Pinpoint the cell where the given text exists, returning its (X, Y) midpoint coordinate. 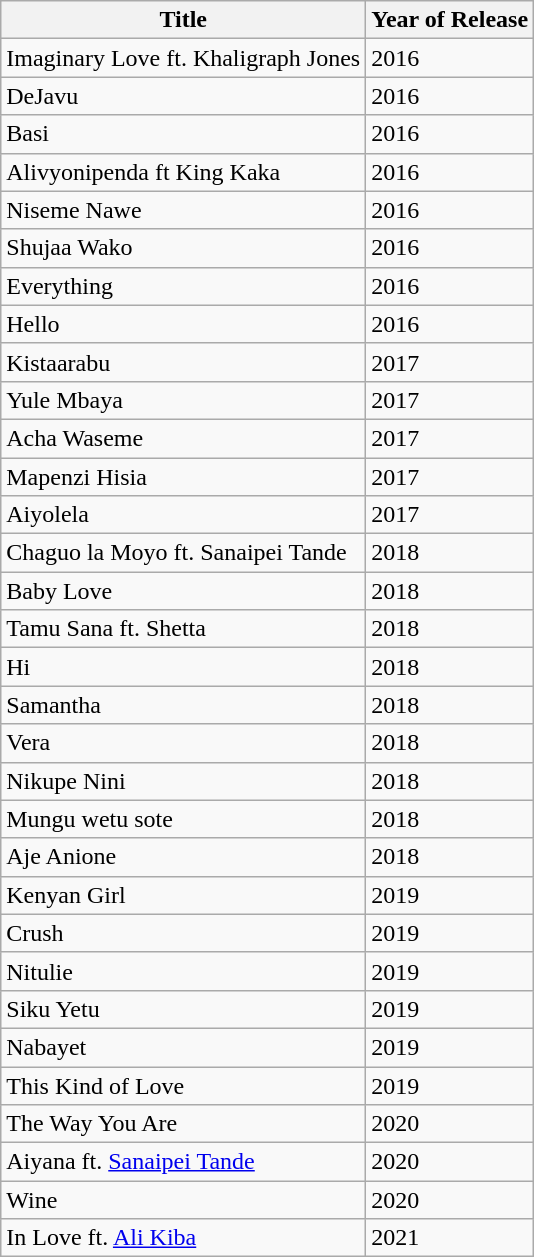
Tamu Sana ft. Shetta (184, 629)
Kenyan Girl (184, 895)
In Love ft. Ali Kiba (184, 1238)
Kistaarabu (184, 362)
Samantha (184, 705)
Crush (184, 933)
Siku Yetu (184, 1009)
Aiyolela (184, 515)
The Way You Are (184, 1124)
This Kind of Love (184, 1085)
Basi (184, 134)
Vera (184, 743)
Baby Love (184, 591)
Nikupe Nini (184, 781)
Acha Waseme (184, 438)
Mapenzi Hisia (184, 477)
Aiyana ft. Sanaipei Tande (184, 1162)
Title (184, 20)
Niseme Nawe (184, 210)
Everything (184, 286)
DeJavu (184, 96)
Nabayet (184, 1047)
Chaguo la Moyo ft. Sanaipei Tande (184, 553)
Year of Release (450, 20)
Aje Anione (184, 857)
Wine (184, 1200)
Shujaa Wako (184, 248)
Hello (184, 324)
2021 (450, 1238)
Mungu wetu sote (184, 819)
Alivyonipenda ft King Kaka (184, 172)
Imaginary Love ft. Khaligraph Jones (184, 58)
Hi (184, 667)
Yule Mbaya (184, 400)
Nitulie (184, 971)
